Capture the cell that displays the provided text and extract its [x, y] central coordinate. 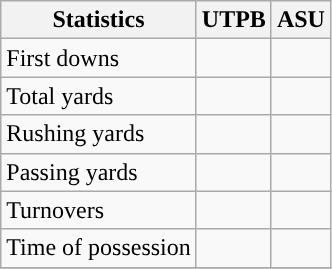
UTPB [234, 20]
Statistics [99, 20]
Time of possession [99, 248]
First downs [99, 58]
Rushing yards [99, 134]
Total yards [99, 96]
ASU [300, 20]
Passing yards [99, 172]
Turnovers [99, 210]
